Return the (X, Y) coordinate for the center point of the cell that contains the specified text.  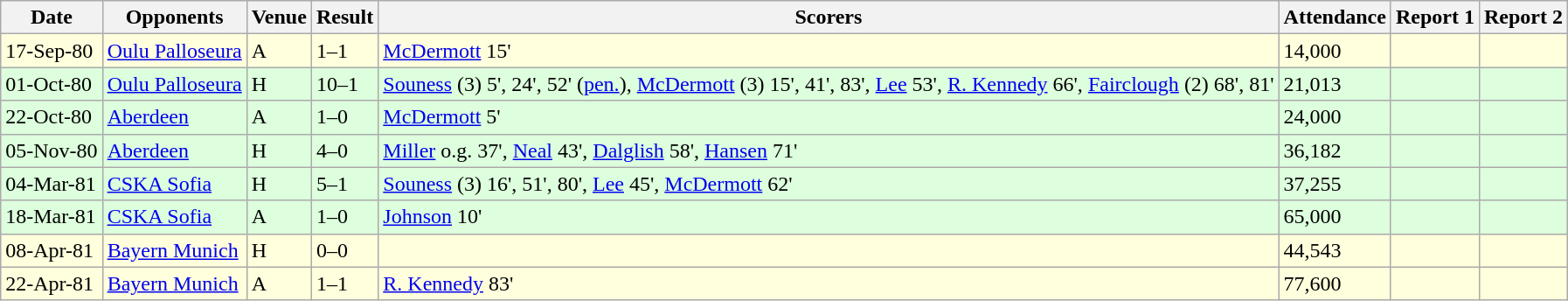
36,182 (1335, 150)
Miller o.g. 37', Neal 43', Dalglish 58', Hansen 71' (829, 150)
01-Oct-80 (52, 84)
14,000 (1335, 51)
Attendance (1335, 17)
17-Sep-80 (52, 51)
0–0 (344, 250)
21,013 (1335, 84)
Report 1 (1435, 17)
65,000 (1335, 217)
Scorers (829, 17)
Report 2 (1523, 17)
Souness (3) 5', 24', 52' (pen.), McDermott (3) 15', 41', 83', Lee 53', R. Kennedy 66', Fairclough (2) 68', 81' (829, 84)
Opponents (175, 17)
04-Mar-81 (52, 184)
24,000 (1335, 117)
Johnson 10' (829, 217)
McDermott 5' (829, 117)
77,600 (1335, 283)
Souness (3) 16', 51', 80', Lee 45', McDermott 62' (829, 184)
08-Apr-81 (52, 250)
22-Oct-80 (52, 117)
R. Kennedy 83' (829, 283)
McDermott 15' (829, 51)
5–1 (344, 184)
18-Mar-81 (52, 217)
10–1 (344, 84)
22-Apr-81 (52, 283)
37,255 (1335, 184)
44,543 (1335, 250)
05-Nov-80 (52, 150)
4–0 (344, 150)
Result (344, 17)
Venue (279, 17)
Date (52, 17)
